Capture the cell that displays the provided text and extract its [x, y] central coordinate. 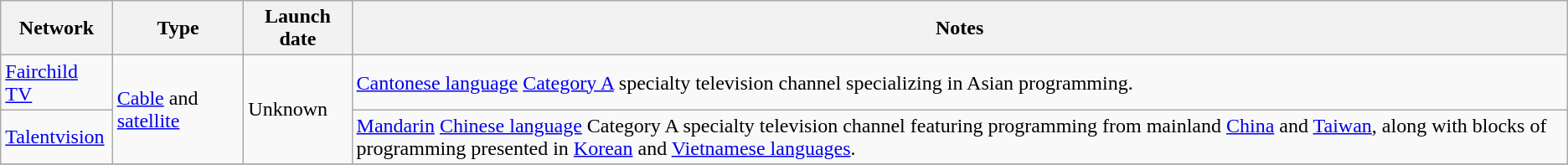
Type [178, 28]
Fairchild TV [57, 82]
Network [57, 28]
Cantonese language Category A specialty television channel specializing in Asian programming. [960, 82]
Unknown [298, 110]
Launch date [298, 28]
Cable and satellite [178, 110]
Notes [960, 28]
Talentvision [57, 137]
